Scan for the cell matching the given text and deliver its (X, Y) coordinate at center. 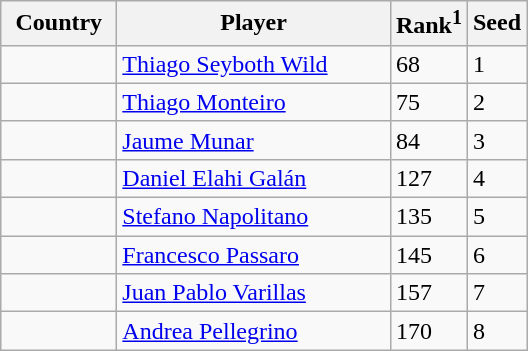
8 (496, 331)
6 (496, 255)
135 (428, 217)
Stefano Napolitano (254, 217)
Player (254, 24)
Jaume Munar (254, 140)
170 (428, 331)
Thiago Monteiro (254, 102)
7 (496, 293)
Juan Pablo Varillas (254, 293)
5 (496, 217)
157 (428, 293)
68 (428, 64)
Daniel Elahi Galán (254, 178)
1 (496, 64)
4 (496, 178)
84 (428, 140)
2 (496, 102)
145 (428, 255)
Francesco Passaro (254, 255)
Country (59, 24)
127 (428, 178)
Rank1 (428, 24)
Thiago Seyboth Wild (254, 64)
Seed (496, 24)
3 (496, 140)
75 (428, 102)
Andrea Pellegrino (254, 331)
